Pinpoint the cell where the given text exists, returning its [x, y] midpoint coordinate. 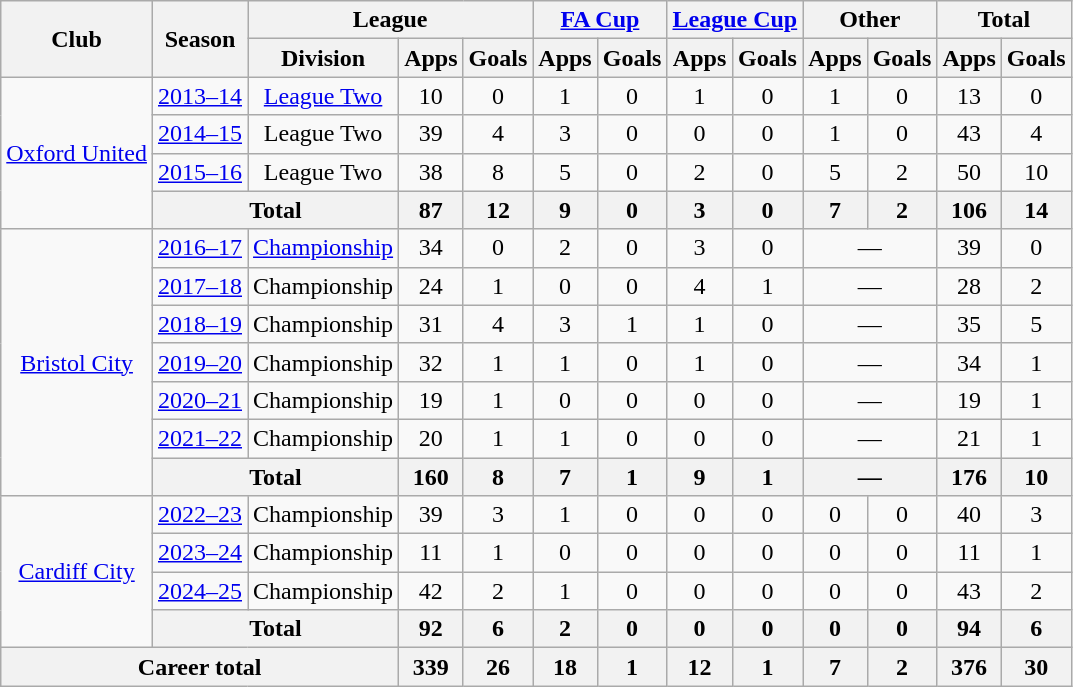
20 [431, 438]
176 [969, 477]
Career total [200, 667]
Other [870, 20]
30 [1036, 667]
Club [77, 39]
14 [1036, 210]
42 [431, 591]
Season [200, 39]
28 [969, 286]
32 [431, 362]
18 [565, 667]
106 [969, 210]
24 [431, 286]
31 [431, 324]
FA Cup [600, 20]
2016–17 [200, 248]
2019–20 [200, 362]
87 [431, 210]
2021–22 [200, 438]
Division [324, 58]
Oxford United [77, 153]
38 [431, 172]
92 [431, 629]
League [390, 20]
376 [969, 667]
2018–19 [200, 324]
2014–15 [200, 134]
50 [969, 172]
26 [498, 667]
35 [969, 324]
94 [969, 629]
Bristol City [77, 362]
21 [969, 438]
40 [969, 515]
2017–18 [200, 286]
League Cup [735, 20]
2013–14 [200, 96]
339 [431, 667]
13 [969, 96]
160 [431, 477]
2015–16 [200, 172]
2022–23 [200, 515]
Cardiff City [77, 572]
2023–24 [200, 553]
2020–21 [200, 400]
2024–25 [200, 591]
